Capture the cell that displays the provided text and extract its (X, Y) central coordinate. 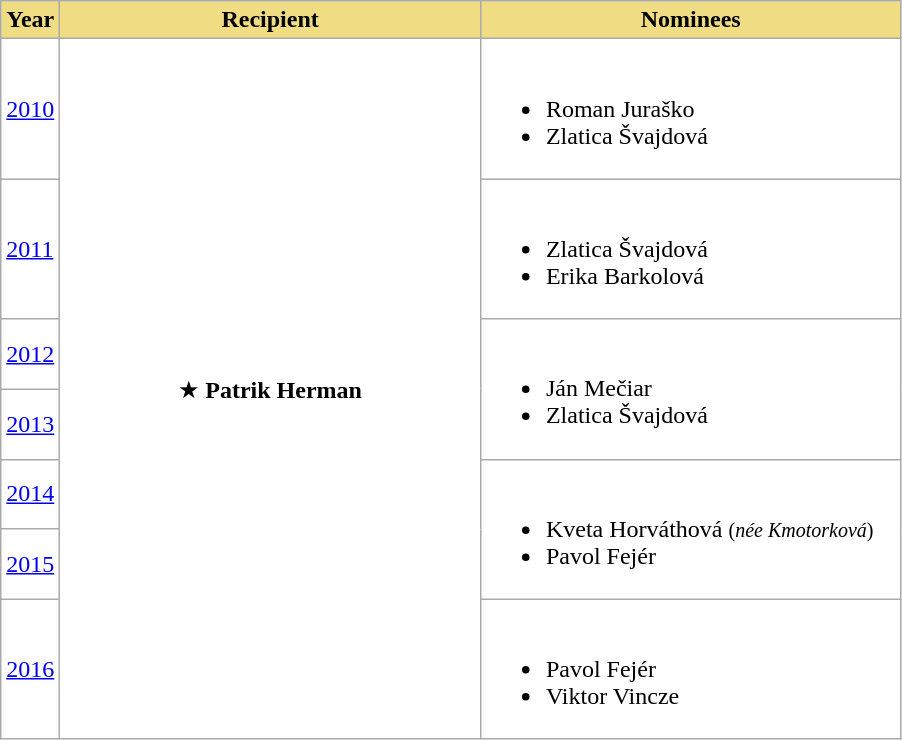
Kveta Horváthová (née Kmotorková)Pavol Fejér (690, 529)
2012 (30, 354)
Pavol FejérViktor Vincze (690, 669)
Roman JuraškoZlatica Švajdová (690, 109)
Zlatica ŠvajdováErika Barkolová (690, 249)
2016 (30, 669)
★ Patrik Herman (270, 389)
2013 (30, 424)
Year (30, 20)
Nominees (690, 20)
2014 (30, 494)
Recipient (270, 20)
2010 (30, 109)
Ján MečiarZlatica Švajdová (690, 389)
2011 (30, 249)
2015 (30, 564)
